For the text-containing cell, return its midpoint in (X, Y) coordinate format. 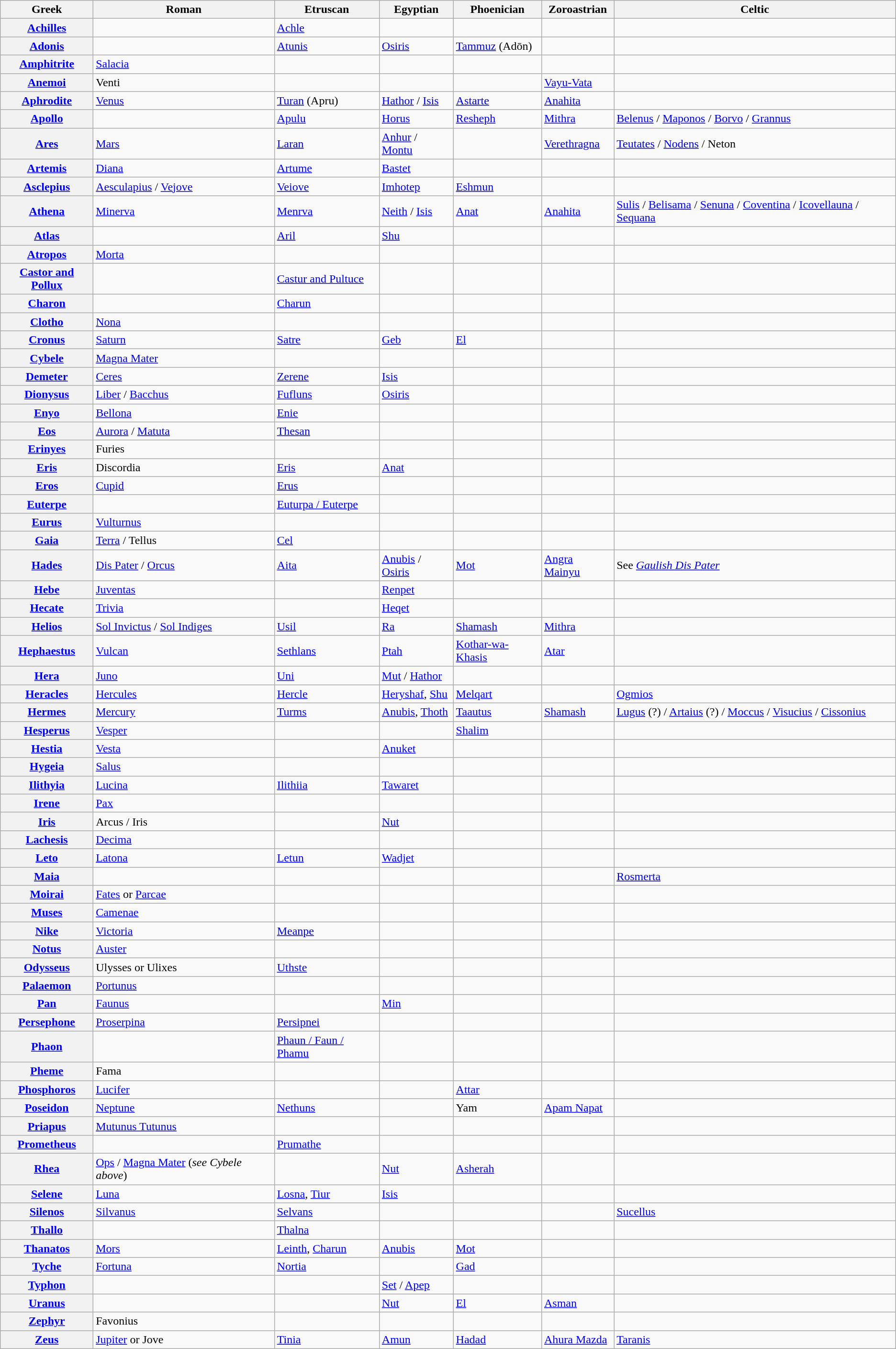
Aita (326, 565)
Hesperus (47, 730)
Phoenician (497, 10)
Lucina (184, 785)
Anubis, Thoth (416, 712)
Hades (47, 565)
Verethragna (577, 144)
Selene (47, 1194)
Demeter (47, 376)
Artemis (47, 168)
Castor and Pollux (47, 279)
Egyptian (416, 10)
Hermes (47, 712)
Apam Napat (577, 1108)
Saturn (184, 340)
Erinyes (47, 449)
Typhon (47, 1285)
Teutates / Nodens / Neton (755, 144)
Veiove (326, 186)
Mors (184, 1248)
Charun (326, 304)
Thallo (47, 1230)
Euturpa / Euterpe (326, 504)
Pan (47, 1004)
Ilithiia (326, 785)
Tyche (47, 1267)
Set / Apep (416, 1285)
Fama (184, 1071)
Yam (497, 1108)
Cybele (47, 358)
Achle (326, 28)
Persephone (47, 1022)
Proserpina (184, 1022)
Juventas (184, 590)
Heryshaf, Shu (416, 694)
Luna (184, 1194)
Anubis (416, 1248)
Notus (47, 949)
Usil (326, 626)
Euterpe (47, 504)
Hephaestus (47, 651)
Vesta (184, 748)
Nike (47, 931)
Imhotep (416, 186)
Horus (416, 119)
Roman (184, 10)
Shalim (497, 730)
Zeus (47, 1339)
Salus (184, 767)
Phaun / Faun / Phamu (326, 1047)
Maia (47, 876)
Faunus (184, 1004)
Castur and Pultuce (326, 279)
Amun (416, 1339)
Selvans (326, 1212)
Odysseus (47, 967)
Anemoi (47, 82)
Cupid (184, 486)
Melqart (497, 694)
Silenos (47, 1212)
Venus (184, 101)
Turan (Apru) (326, 101)
Diana (184, 168)
Vulturnus (184, 522)
Mars (184, 144)
Cel (326, 540)
Ares (47, 144)
Satre (326, 340)
Prometheus (47, 1144)
Victoria (184, 931)
Auster (184, 949)
Moirai (47, 895)
Zerene (326, 376)
Heracles (47, 694)
Heqet (416, 608)
Phosphoros (47, 1089)
Ptah (416, 651)
Iris (47, 821)
Atar (577, 651)
Ilithyia (47, 785)
Uranus (47, 1303)
Vayu-Vata (577, 82)
Zoroastrian (577, 10)
Liber / Bacchus (184, 395)
Neptune (184, 1108)
Terra / Tellus (184, 540)
Muses (47, 913)
Cronus (47, 340)
Atropos (47, 254)
Pheme (47, 1071)
Sulis / Belisama / Senuna / Coventina / Icovellauna / Sequana (755, 211)
Geb (416, 340)
Gad (497, 1267)
Palaemon (47, 986)
Bastet (416, 168)
Enyo (47, 413)
Hebe (47, 590)
Portunus (184, 986)
Dionysus (47, 395)
Fates or Parcae (184, 895)
Juno (184, 676)
Eurus (47, 522)
Apulu (326, 119)
Zephyr (47, 1321)
See Gaulish Dis Pater (755, 565)
Adonis (47, 46)
Shu (416, 236)
Silvanus (184, 1212)
Uni (326, 676)
Morta (184, 254)
Ogmios (755, 694)
Celtic (755, 10)
Hestia (47, 748)
Losna, Tiur (326, 1194)
Thalna (326, 1230)
Hygeia (47, 767)
Aril (326, 236)
Nortia (326, 1267)
Aurora / Matuta (184, 431)
Hercules (184, 694)
Helios (47, 626)
Min (416, 1004)
Amphitrite (47, 64)
Decima (184, 839)
Atlas (47, 236)
Pax (184, 803)
Artume (326, 168)
Leinth, Charun (326, 1248)
Athena (47, 211)
Greek (47, 10)
Leto (47, 858)
Jupiter or Jove (184, 1339)
Mutunus Tutunus (184, 1126)
Discordia (184, 467)
Thesan (326, 431)
Anuket (416, 748)
Aphrodite (47, 101)
Thanatos (47, 1248)
Anhur / Montu (416, 144)
Phaon (47, 1047)
Sol Invictus / Sol Indiges (184, 626)
Fufluns (326, 395)
Eshmun (497, 186)
Hera (47, 676)
Tinia (326, 1339)
Etruscan (326, 10)
Irene (47, 803)
Charon (47, 304)
Taautus (497, 712)
Salacia (184, 64)
Ulysses or Ulixes (184, 967)
Ceres (184, 376)
Tammuz (Adōn) (497, 46)
Nona (184, 322)
Lucifer (184, 1089)
Resheph (497, 119)
Magna Mater (184, 358)
Aesculapius / Vejove (184, 186)
Angra Mainyu (577, 565)
Poseidon (47, 1108)
Hathor / Isis (416, 101)
Dis Pater / Orcus (184, 565)
Astarte (497, 101)
Mercury (184, 712)
Erus (326, 486)
Hadad (497, 1339)
Furies (184, 449)
Persipnei (326, 1022)
Asclepius (47, 186)
Turms (326, 712)
Ops / Magna Mater (see Cybele above) (184, 1168)
Taranis (755, 1339)
Bellona (184, 413)
Nethuns (326, 1108)
Achilles (47, 28)
Venti (184, 82)
Camenae (184, 913)
Vulcan (184, 651)
Attar (497, 1089)
Trivia (184, 608)
Tawaret (416, 785)
Renpet (416, 590)
Rosmerta (755, 876)
Enie (326, 413)
Neith / Isis (416, 211)
Minerva (184, 211)
Uthste (326, 967)
Sucellus (755, 1212)
Menrva (326, 211)
Favonius (184, 1321)
Mut / Hathor (416, 676)
Gaia (47, 540)
Priapus (47, 1126)
Wadjet (416, 858)
Letun (326, 858)
Latona (184, 858)
Apollo (47, 119)
Clotho (47, 322)
Fortuna (184, 1267)
Rhea (47, 1168)
Kothar-wa-Khasis (497, 651)
Eos (47, 431)
Ahura Mazda (577, 1339)
Asherah (497, 1168)
Hercle (326, 694)
Ra (416, 626)
Meanpe (326, 931)
Asman (577, 1303)
Hecate (47, 608)
Lugus (?) / Artaius (?) / Moccus / Visucius / Cissonius (755, 712)
Atunis (326, 46)
Lachesis (47, 839)
Sethlans (326, 651)
Anubis / Osiris (416, 565)
Laran (326, 144)
Eros (47, 486)
Prumathe (326, 1144)
Vesper (184, 730)
Belenus / Maponos / Borvo / Grannus (755, 119)
Arcus / Iris (184, 821)
